Locate the cell with the specified text and output its [x, y] center coordinate. 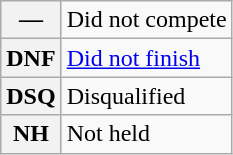
DSQ [31, 96]
DNF [31, 58]
Not held [146, 134]
Did not finish [146, 58]
Disqualified [146, 96]
— [31, 20]
NH [31, 134]
Did not compete [146, 20]
